Capture the cell that displays the provided text and extract its [X, Y] central coordinate. 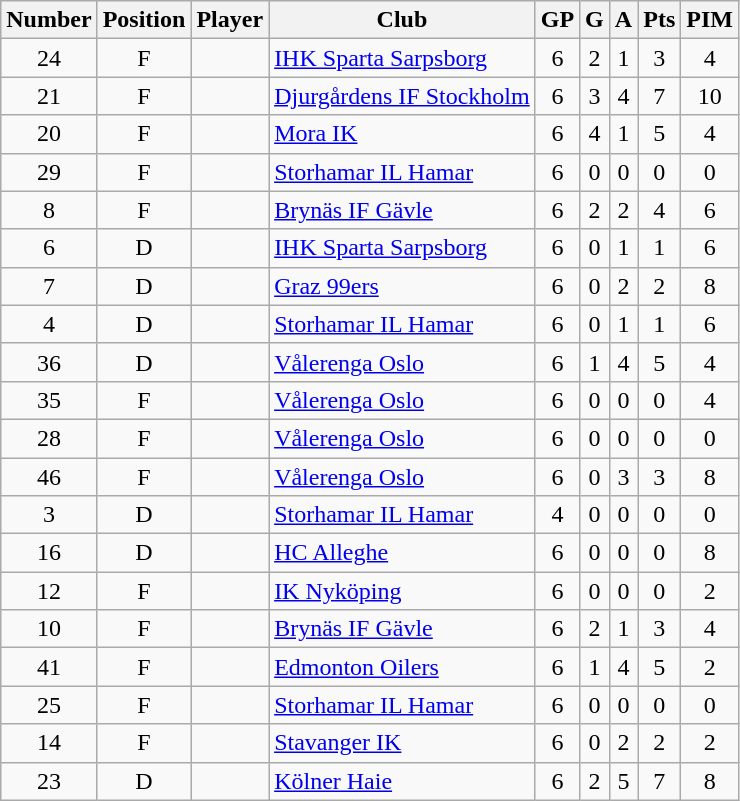
Djurgårdens IF Stockholm [402, 96]
GP [557, 20]
PIM [710, 20]
Number [49, 20]
36 [49, 362]
14 [49, 743]
25 [49, 705]
Kölner Haie [402, 781]
Pts [660, 20]
28 [49, 438]
G [595, 20]
IK Nyköping [402, 591]
23 [49, 781]
20 [49, 134]
Stavanger IK [402, 743]
Mora IK [402, 134]
Edmonton Oilers [402, 667]
Graz 99ers [402, 286]
Position [144, 20]
12 [49, 591]
16 [49, 553]
41 [49, 667]
Club [402, 20]
29 [49, 172]
46 [49, 477]
21 [49, 96]
HC Alleghe [402, 553]
Player [230, 20]
A [623, 20]
35 [49, 400]
24 [49, 58]
